Determine the [X, Y] coordinate at the center of the cell enclosing the given text.  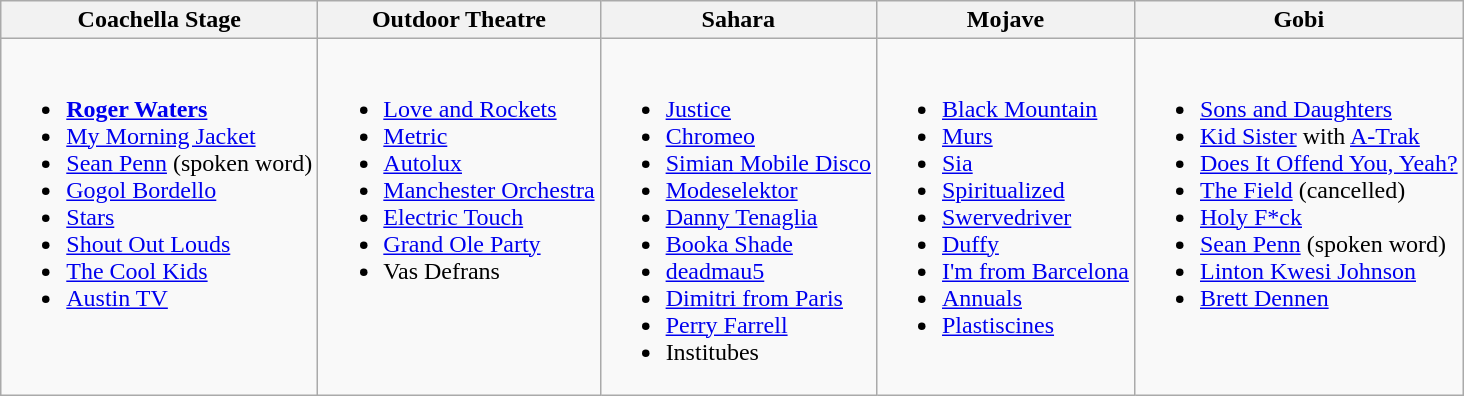
Black MountainMursSiaSpiritualizedSwervedriverDuffyI'm from BarcelonaAnnualsPlastiscines [1005, 217]
JusticeChromeoSimian Mobile DiscoModeselektorDanny TenagliaBooka Shadedeadmau5Dimitri from ParisPerry FarrellInstitubes [738, 217]
Mojave [1005, 20]
Gobi [1298, 20]
Outdoor Theatre [459, 20]
Love and RocketsMetricAutoluxManchester OrchestraElectric TouchGrand Ole PartyVas Defrans [459, 217]
Roger WatersMy Morning JacketSean Penn (spoken word)Gogol BordelloStarsShout Out LoudsThe Cool KidsAustin TV [160, 217]
Coachella Stage [160, 20]
Sahara [738, 20]
